Return the [x, y] coordinate for the center point of the cell that contains the specified text.  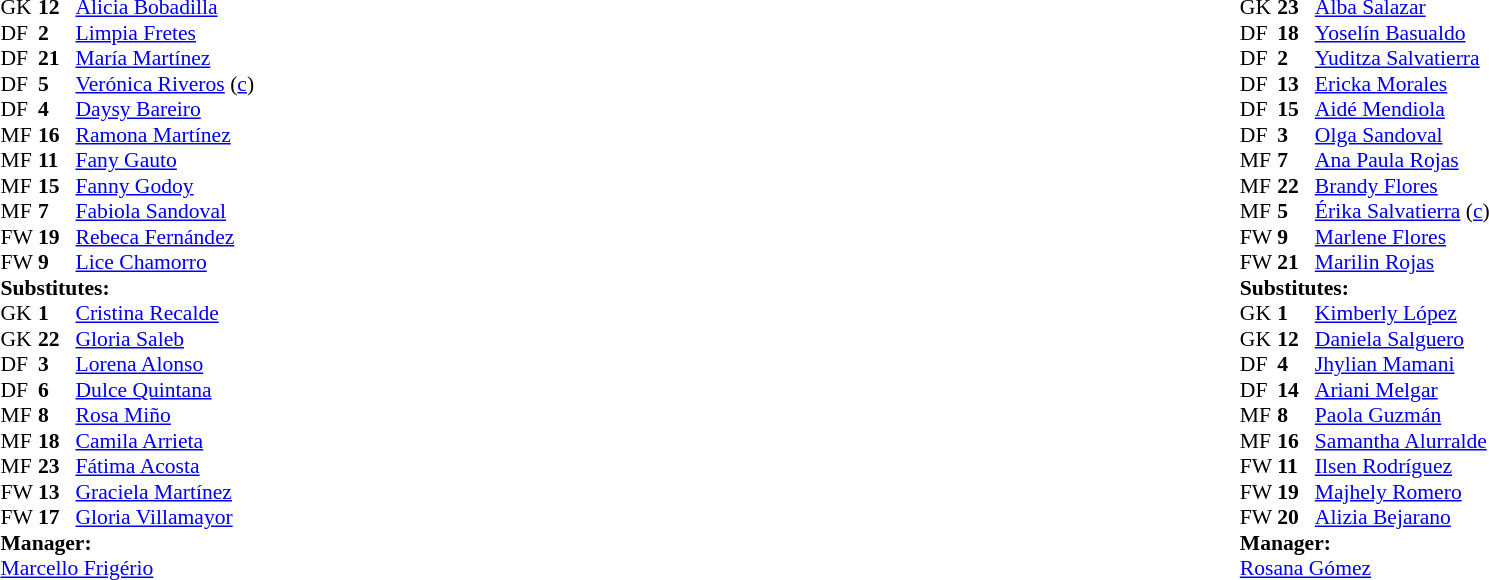
Dulce Quintana [166, 390]
Manager: [127, 543]
Gloria Villamayor [166, 517]
Limpia Fretes [166, 33]
Fátima Acosta [166, 467]
Fany Gauto [166, 161]
23 [57, 467]
14 [1296, 390]
12 [1296, 339]
20 [1296, 517]
17 [57, 517]
Fabiola Sandoval [166, 211]
Substitutes: [127, 288]
6 [57, 390]
Fanny Godoy [166, 186]
María Martínez [166, 59]
Camila Arrieta [166, 441]
Verónica Riveros (c) [166, 84]
Cristina Recalde [166, 313]
Ramona Martínez [166, 135]
Rebeca Fernández [166, 237]
Rosa Miño [166, 415]
Daysy Bareiro [166, 109]
Graciela Martínez [166, 492]
Gloria Saleb [166, 339]
Lorena Alonso [166, 365]
Lice Chamorro [166, 263]
